Locate the cell with the specified text and output its (x, y) center coordinate. 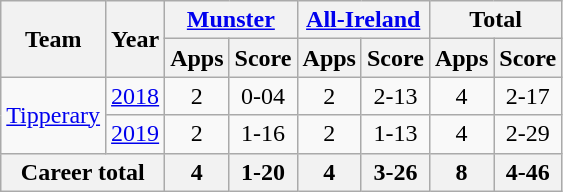
8 (461, 172)
2-13 (395, 96)
All-Ireland (363, 20)
1-16 (263, 134)
2018 (136, 96)
4-46 (528, 172)
1-13 (395, 134)
1-20 (263, 172)
Year (136, 39)
2-29 (528, 134)
Team (54, 39)
Career total (83, 172)
3-26 (395, 172)
Total (495, 20)
Munster (231, 20)
Tipperary (54, 115)
2019 (136, 134)
0-04 (263, 96)
2-17 (528, 96)
